Output the (x, y) coordinate of the center of the cell containing the given text.  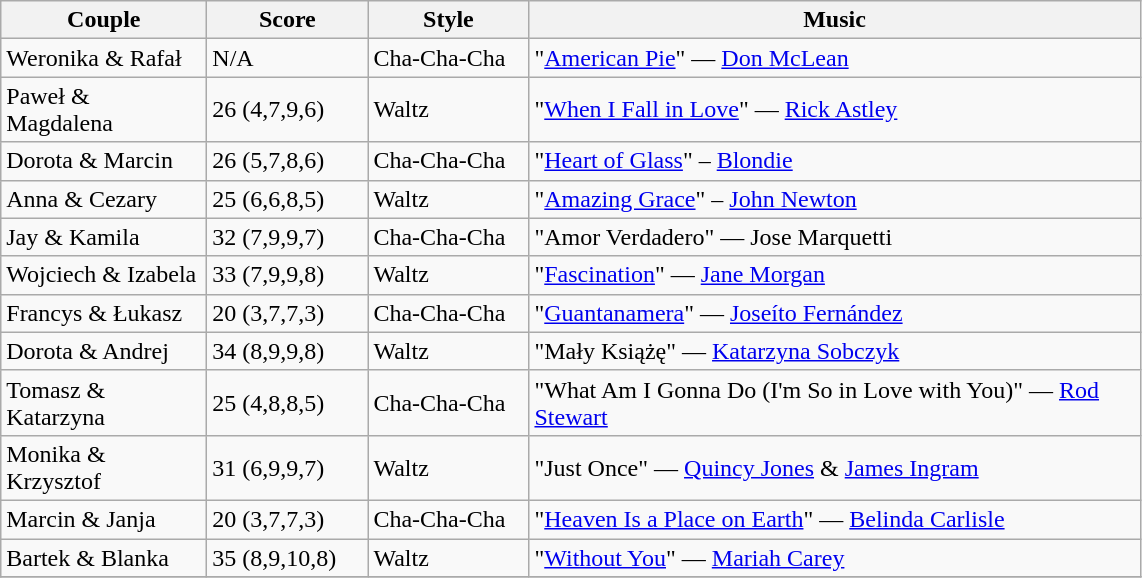
Marcin & Janja (104, 519)
32 (7,9,9,7) (288, 237)
"Fascination" — Jane Morgan (834, 275)
26 (5,7,8,6) (288, 161)
Anna & Cezary (104, 199)
35 (8,9,10,8) (288, 557)
Dorota & Andrej (104, 351)
N/A (288, 58)
"Guantanamera" — Joseíto Fernández (834, 313)
"American Pie" — Don McLean (834, 58)
Paweł & Magdalena (104, 110)
"Without You" — Mariah Carey (834, 557)
"Amor Verdadero" — Jose Marquetti (834, 237)
Weronika & Rafał (104, 58)
"Just Once" — Quincy Jones & James Ingram (834, 468)
26 (4,7,9,6) (288, 110)
Bartek & Blanka (104, 557)
"Mały Książę" — Katarzyna Sobczyk (834, 351)
"Heaven Is a Place on Earth" — Belinda Carlisle (834, 519)
Wojciech & Izabela (104, 275)
Dorota & Marcin (104, 161)
"Heart of Glass" – Blondie (834, 161)
Jay & Kamila (104, 237)
Tomasz & Katarzyna (104, 402)
33 (7,9,9,8) (288, 275)
"What Am I Gonna Do (I'm So in Love with You)" — Rod Stewart (834, 402)
"When I Fall in Love" — Rick Astley (834, 110)
25 (6,6,8,5) (288, 199)
Couple (104, 20)
Style (448, 20)
25 (4,8,8,5) (288, 402)
Music (834, 20)
Francys & Łukasz (104, 313)
31 (6,9,9,7) (288, 468)
Score (288, 20)
34 (8,9,9,8) (288, 351)
"Amazing Grace" – John Newton (834, 199)
Monika & Krzysztof (104, 468)
